Detect which cell encompasses the target text, then output its (x, y) center coordinate. 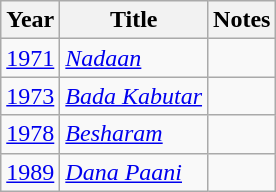
1978 (30, 134)
Title (134, 20)
Dana Paani (134, 172)
Notes (242, 20)
Nadaan (134, 58)
Bada Kabutar (134, 96)
Besharam (134, 134)
1973 (30, 96)
Year (30, 20)
1989 (30, 172)
1971 (30, 58)
